Determine the (x, y) coordinate at the center of the cell enclosing the given text.  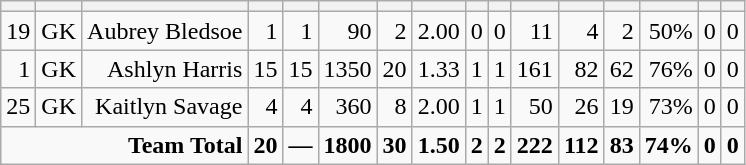
82 (581, 69)
74% (668, 145)
50% (668, 31)
Team Total (124, 145)
73% (668, 107)
50 (534, 107)
222 (534, 145)
— (300, 145)
8 (394, 107)
1.50 (438, 145)
90 (348, 31)
360 (348, 107)
161 (534, 69)
83 (622, 145)
76% (668, 69)
26 (581, 107)
1350 (348, 69)
30 (394, 145)
1.33 (438, 69)
62 (622, 69)
Aubrey Bledsoe (165, 31)
Kaitlyn Savage (165, 107)
11 (534, 31)
25 (18, 107)
112 (581, 145)
Ashlyn Harris (165, 69)
1800 (348, 145)
